Capture the cell that displays the provided text and extract its [x, y] central coordinate. 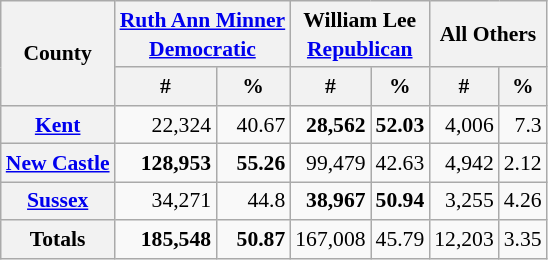
55.26 [253, 163]
167,008 [330, 239]
Kent [58, 125]
Ruth Ann MinnerDemocratic [203, 34]
128,953 [166, 163]
28,562 [330, 125]
3.35 [523, 239]
7.3 [523, 125]
William LeeRepublican [360, 34]
New Castle [58, 163]
4,006 [464, 125]
22,324 [166, 125]
40.67 [253, 125]
3,255 [464, 201]
County [58, 53]
50.87 [253, 239]
34,271 [166, 201]
42.63 [400, 163]
45.79 [400, 239]
38,967 [330, 201]
50.94 [400, 201]
185,548 [166, 239]
Totals [58, 239]
All Others [488, 34]
12,203 [464, 239]
44.8 [253, 201]
4,942 [464, 163]
52.03 [400, 125]
99,479 [330, 163]
2.12 [523, 163]
Sussex [58, 201]
4.26 [523, 201]
